Return [x, y] of the center of cell containing provided text 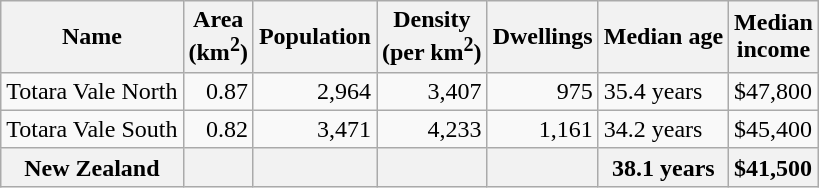
Name [92, 37]
38.1 years [663, 167]
Totara Vale South [92, 129]
975 [542, 91]
Median age [663, 37]
Density(per km2) [432, 37]
3,407 [432, 91]
Dwellings [542, 37]
Medianincome [774, 37]
0.82 [218, 129]
$47,800 [774, 91]
0.87 [218, 91]
35.4 years [663, 91]
3,471 [314, 129]
34.2 years [663, 129]
2,964 [314, 91]
1,161 [542, 129]
New Zealand [92, 167]
Population [314, 37]
$41,500 [774, 167]
Area(km2) [218, 37]
$45,400 [774, 129]
Totara Vale North [92, 91]
4,233 [432, 129]
